Return [x, y] of the center of cell containing provided text 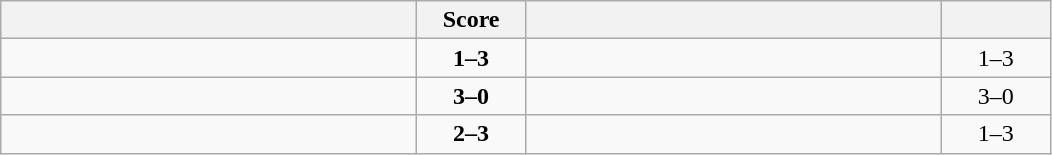
2–3 [472, 134]
Score [472, 20]
